Return the [X, Y] coordinate for the center point of the cell that contains the specified text.  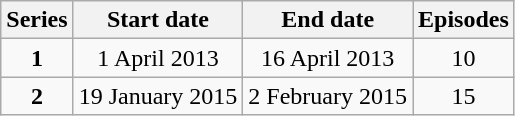
Series [37, 20]
Start date [158, 20]
1 April 2013 [158, 58]
2 February 2015 [328, 96]
10 [464, 58]
15 [464, 96]
Episodes [464, 20]
19 January 2015 [158, 96]
2 [37, 96]
1 [37, 58]
End date [328, 20]
16 April 2013 [328, 58]
